Pinpoint the cell where the given text exists, returning its [x, y] midpoint coordinate. 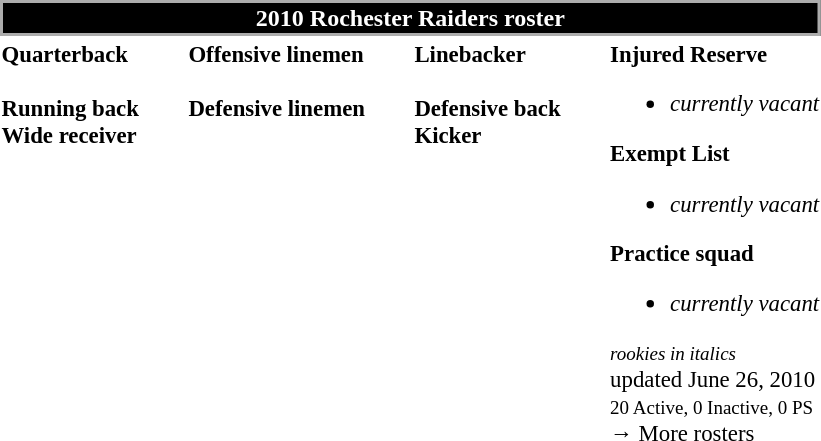
2010 Rochester Raiders roster [410, 18]
